Return [X, Y] of the center of cell containing provided text 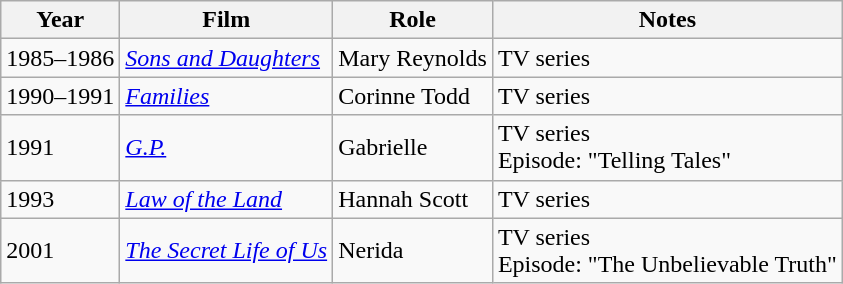
TV seriesEpisode: "The Unbelievable Truth" [667, 250]
The Secret Life of Us [226, 250]
1990–1991 [60, 96]
Role [413, 20]
Corinne Todd [413, 96]
1985–1986 [60, 58]
1993 [60, 199]
Nerida [413, 250]
Notes [667, 20]
2001 [60, 250]
Year [60, 20]
Sons and Daughters [226, 58]
Law of the Land [226, 199]
Gabrielle [413, 148]
G.P. [226, 148]
Hannah Scott [413, 199]
Film [226, 20]
1991 [60, 148]
Families [226, 96]
Mary Reynolds [413, 58]
TV seriesEpisode: "Telling Tales" [667, 148]
